Determine the (X, Y) coordinate at the center of the cell enclosing the given text.  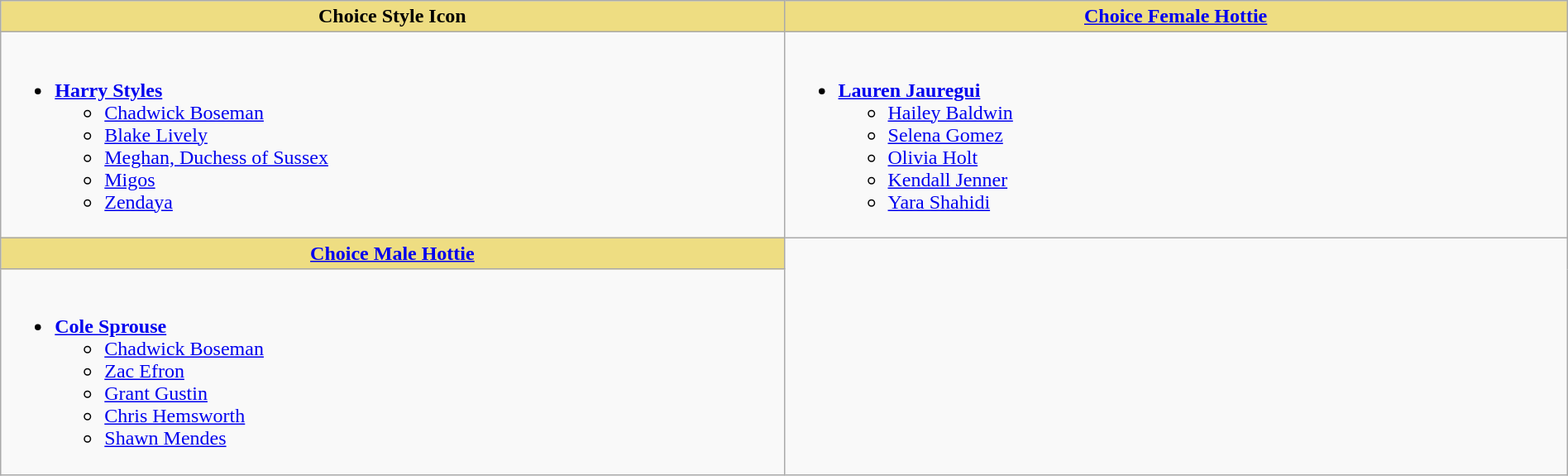
Lauren JaureguiHailey BaldwinSelena GomezOlivia HoltKendall JennerYara Shahidi (1176, 135)
Choice Male Hottie (392, 253)
Choice Female Hottie (1176, 17)
Harry StylesChadwick BosemanBlake LivelyMeghan, Duchess of SussexMigosZendaya (392, 135)
Cole SprouseChadwick BosemanZac EfronGrant GustinChris HemsworthShawn Mendes (392, 372)
Choice Style Icon (392, 17)
